Find where the given text appears and provide that cell's center as (x, y) coordinate. 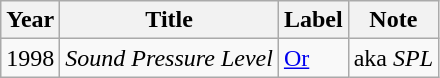
1998 (30, 58)
Label (313, 20)
Year (30, 20)
Or (313, 58)
aka SPL (393, 58)
Title (170, 20)
Sound Pressure Level (170, 58)
Note (393, 20)
